Return the (X, Y) coordinate for the center point of the cell that contains the specified text.  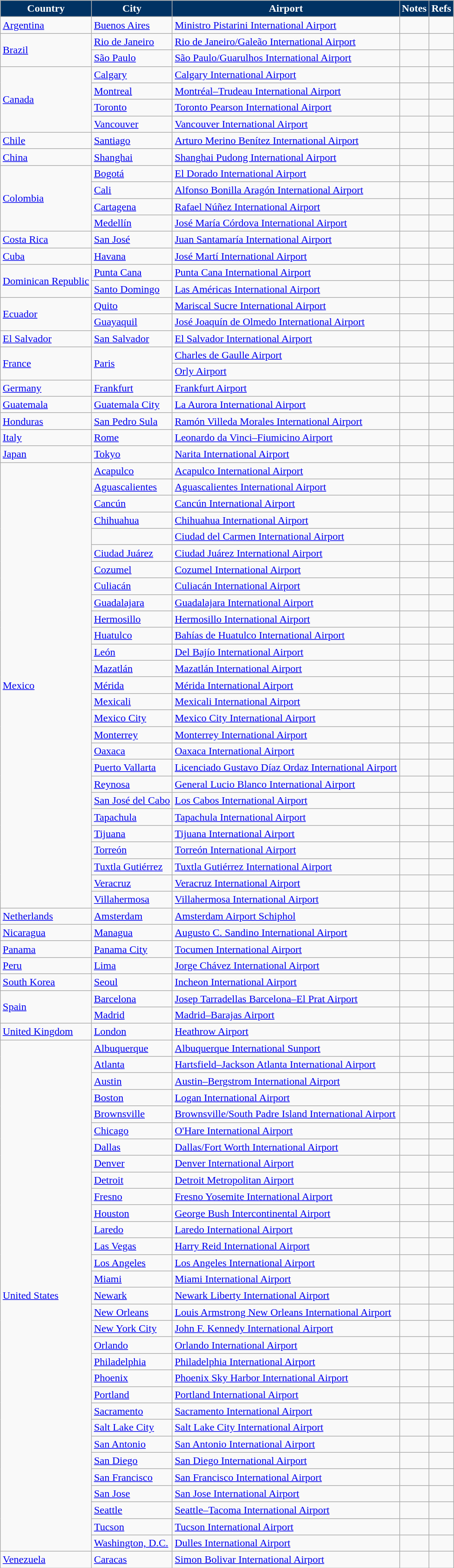
Country (46, 9)
Newark Liberty International Airport (286, 1296)
Phoenix Sky Harbor International Airport (286, 1378)
Ciudad Juárez International Airport (286, 553)
Frankfurt (132, 388)
Augusto C. Sandino International Airport (286, 932)
Laredo (132, 1229)
Del Bajío International Airport (286, 652)
Notes (414, 9)
Mazatlán International Airport (286, 668)
Phoenix (132, 1378)
Dominican Republic (46, 281)
Cancún (132, 504)
Orlando International Airport (286, 1345)
Aguascalientes International Airport (286, 487)
Rome (132, 437)
Acapulco (132, 470)
Mérida International Airport (286, 685)
Dallas/Fort Worth International Airport (286, 1147)
Brazil (46, 50)
Calgary International Airport (286, 75)
Arturo Merino Benítez International Airport (286, 140)
Albuquerque International Sunport (286, 1048)
Mexico City (132, 718)
Seattle (132, 1510)
Acapulco International Airport (286, 470)
Charles de Gaulle Airport (286, 355)
San Francisco (132, 1477)
Incheon International Airport (286, 982)
Denver (132, 1164)
Lima (132, 965)
Tucson (132, 1526)
San José (132, 240)
Miami (132, 1279)
Colombia (46, 198)
Paris (132, 363)
Boston (132, 1098)
San Jose International Airport (286, 1493)
Mexico City International Airport (286, 718)
Canada (46, 99)
Ecuador (46, 314)
Las Américas International Airport (286, 289)
Cartagena (132, 207)
Medellín (132, 223)
Refs (441, 9)
Puerto Vallarta (132, 768)
Tuxtla Gutiérrez (132, 867)
Caracas (132, 1560)
Ramón Villeda Morales International Airport (286, 421)
Logan International Airport (286, 1098)
New York City (132, 1329)
Dulles International Airport (286, 1543)
City (132, 9)
Germany (46, 388)
Costa Rica (46, 240)
José María Córdova International Airport (286, 223)
Argentina (46, 25)
Chihuahua International Airport (286, 520)
Punta Cana (132, 273)
Mariscal Sucre International Airport (286, 306)
Peru (46, 965)
Chicago (132, 1131)
Hermosillo (132, 619)
Austin–Bergstrom International Airport (286, 1081)
Bogotá (132, 173)
Torreón (132, 850)
La Aurora International Airport (286, 404)
José Martí International Airport (286, 256)
Tapachula (132, 817)
London (132, 1032)
Tucson International Airport (286, 1526)
Josep Tarradellas Barcelona–El Prat Airport (286, 998)
Mexicali (132, 701)
Juan Santamaría International Airport (286, 240)
Tuxtla Gutiérrez International Airport (286, 867)
Reynosa (132, 784)
Orlando (132, 1345)
Calgary (132, 75)
Toronto Pearson International Airport (286, 108)
George Bush Intercontinental Airport (286, 1213)
Tocumen International Airport (286, 949)
Sacramento (132, 1411)
United States (46, 1296)
San Antonio International Airport (286, 1444)
Portland International Airport (286, 1395)
Venezuela (46, 1560)
San Francisco International Airport (286, 1477)
El Dorado International Airport (286, 173)
Japan (46, 454)
Salt Lake City (132, 1428)
Mazatlán (132, 668)
Mexico (46, 685)
Amsterdam Airport Schiphol (286, 916)
Cozumel International Airport (286, 570)
Ministro Pistarini International Airport (286, 25)
Los Angeles International Airport (286, 1263)
San Antonio (132, 1444)
Honduras (46, 421)
Rafael Núñez International Airport (286, 207)
Newark (132, 1296)
Hartsfield–Jackson Atlanta International Airport (286, 1065)
Madrid–Barajas Airport (286, 1015)
Jorge Chávez International Airport (286, 965)
Vancouver International Airport (286, 124)
Tapachula International Airport (286, 817)
Barcelona (132, 998)
El Salvador International Airport (286, 339)
Monterrey International Airport (286, 735)
San Pedro Sula (132, 421)
Nicaragua (46, 932)
San Diego (132, 1460)
Buenos Aires (132, 25)
Sacramento International Airport (286, 1411)
Salt Lake City International Airport (286, 1428)
São Paulo (132, 58)
Spain (46, 1007)
Albuquerque (132, 1048)
Portland (132, 1395)
León (132, 652)
Guadalajara (132, 603)
Panama City (132, 949)
Brownsville (132, 1114)
San Jose (132, 1493)
Seattle–Tacoma International Airport (286, 1510)
Orly Airport (286, 372)
Philadelphia (132, 1362)
Veracruz (132, 883)
Italy (46, 437)
Amsterdam (132, 916)
Santo Domingo (132, 289)
Vancouver (132, 124)
Shanghai Pudong International Airport (286, 157)
Tijuana (132, 834)
Netherlands (46, 916)
Rio de Janeiro (132, 42)
South Korea (46, 982)
Cancún International Airport (286, 504)
Punta Cana International Airport (286, 273)
Madrid (132, 1015)
Narita International Airport (286, 454)
United Kingdom (46, 1032)
Montréal–Trudeau International Airport (286, 91)
Hermosillo International Airport (286, 619)
Monterrey (132, 735)
Rio de Janeiro/Galeão International Airport (286, 42)
Simon Bolivar International Airport (286, 1560)
Cali (132, 190)
Brownsville/South Padre Island International Airport (286, 1114)
China (46, 157)
Toronto (132, 108)
Houston (132, 1213)
San Salvador (132, 339)
São Paulo/Guarulhos International Airport (286, 58)
Harry Reid International Airport (286, 1246)
Chihuahua (132, 520)
Aguascalientes (132, 487)
Atlanta (132, 1065)
Havana (132, 256)
Detroit Metropolitan Airport (286, 1180)
San Diego International Airport (286, 1460)
Culiacán (132, 586)
Miami International Airport (286, 1279)
Fresno (132, 1196)
Philadelphia International Airport (286, 1362)
Austin (132, 1081)
Villahermosa International Airport (286, 900)
Oaxaca International Airport (286, 751)
Laredo International Airport (286, 1229)
Ciudad del Carmen International Airport (286, 537)
Tijuana International Airport (286, 834)
Torreón International Airport (286, 850)
New Orleans (132, 1312)
Ciudad Juárez (132, 553)
Panama (46, 949)
Huatulco (132, 636)
Guadalajara International Airport (286, 603)
France (46, 363)
Washington, D.C. (132, 1543)
Los Cabos International Airport (286, 801)
Guayaquil (132, 322)
El Salvador (46, 339)
Managua (132, 932)
O'Hare International Airport (286, 1131)
Santiago (132, 140)
Villahermosa (132, 900)
Dallas (132, 1147)
Guatemala (46, 404)
Veracruz International Airport (286, 883)
Cuba (46, 256)
Detroit (132, 1180)
San José del Cabo (132, 801)
Louis Armstrong New Orleans International Airport (286, 1312)
José Joaquín de Olmedo International Airport (286, 322)
Bahías de Huatulco International Airport (286, 636)
Culiacán International Airport (286, 586)
General Lucio Blanco International Airport (286, 784)
Montreal (132, 91)
Chile (46, 140)
Frankfurt Airport (286, 388)
Cozumel (132, 570)
Alfonso Bonilla Aragón International Airport (286, 190)
Guatemala City (132, 404)
John F. Kennedy International Airport (286, 1329)
Leonardo da Vinci–Fiumicino Airport (286, 437)
Fresno Yosemite International Airport (286, 1196)
Mexicali International Airport (286, 701)
Tokyo (132, 454)
Las Vegas (132, 1246)
Los Angeles (132, 1263)
Licenciado Gustavo Díaz Ordaz International Airport (286, 768)
Denver International Airport (286, 1164)
Mérida (132, 685)
Airport (286, 9)
Oaxaca (132, 751)
Quito (132, 306)
Heathrow Airport (286, 1032)
Shanghai (132, 157)
Seoul (132, 982)
